Output the [X, Y] coordinate of the center of the cell containing the given text.  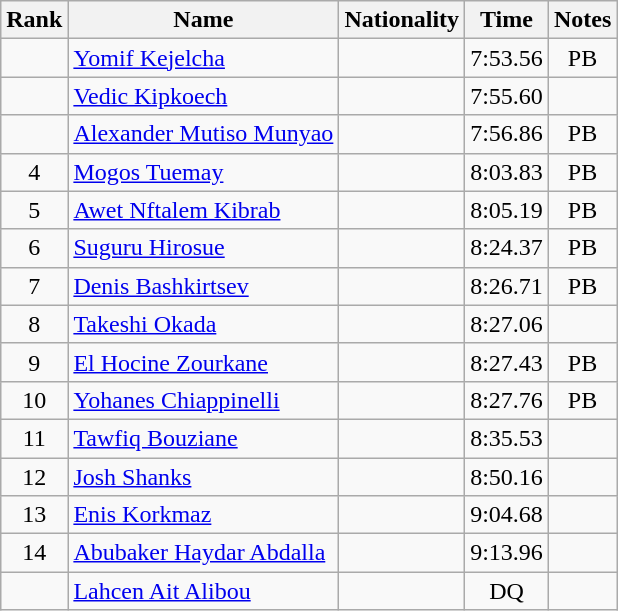
Abubaker Haydar Abdalla [204, 553]
8:26.71 [507, 286]
8:50.16 [507, 477]
7 [34, 286]
Denis Bashkirtsev [204, 286]
Awet Nftalem Kibrab [204, 210]
11 [34, 438]
8:27.43 [507, 362]
6 [34, 248]
7:53.56 [507, 58]
Yomif Kejelcha [204, 58]
7:55.60 [507, 96]
8:05.19 [507, 210]
Vedic Kipkoech [204, 96]
4 [34, 172]
10 [34, 400]
14 [34, 553]
8:27.76 [507, 400]
Notes [582, 20]
Yohanes Chiappinelli [204, 400]
Rank [34, 20]
Name [204, 20]
Suguru Hirosue [204, 248]
Takeshi Okada [204, 324]
9:13.96 [507, 553]
8:27.06 [507, 324]
7:56.86 [507, 134]
Enis Korkmaz [204, 515]
Alexander Mutiso Munyao [204, 134]
Nationality [402, 20]
El Hocine Zourkane [204, 362]
Josh Shanks [204, 477]
9:04.68 [507, 515]
Time [507, 20]
8:35.53 [507, 438]
8 [34, 324]
8:24.37 [507, 248]
DQ [507, 591]
9 [34, 362]
Lahcen Ait Alibou [204, 591]
5 [34, 210]
12 [34, 477]
Tawfiq Bouziane [204, 438]
Mogos Tuemay [204, 172]
8:03.83 [507, 172]
13 [34, 515]
